Scan for the cell matching the given text and deliver its (x, y) coordinate at center. 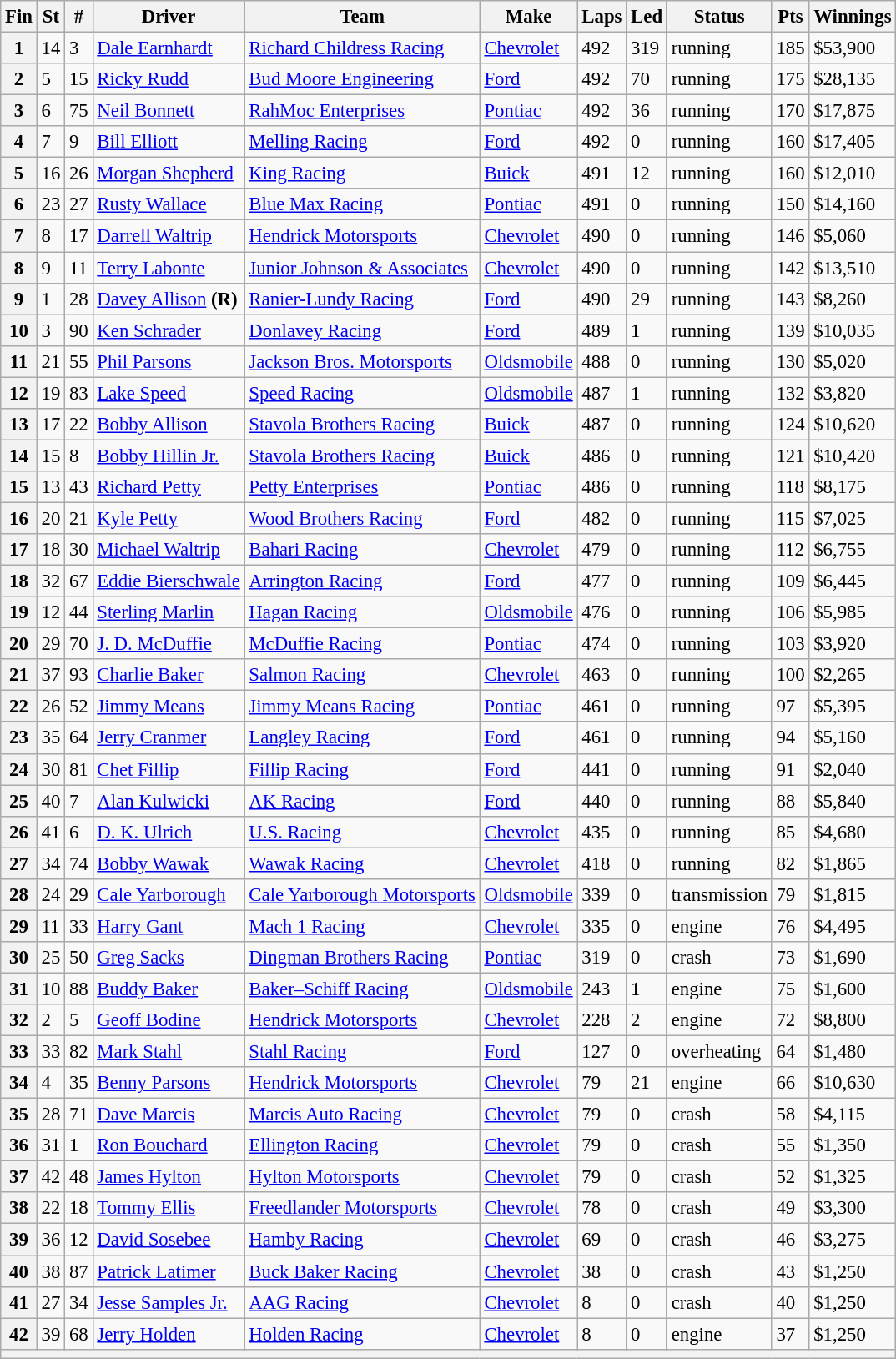
Dale Earnhardt (169, 48)
85 (791, 832)
Alan Kulwicki (169, 801)
Arrington Racing (362, 581)
106 (791, 612)
James Hylton (169, 1177)
$7,025 (853, 518)
$1,480 (853, 1052)
Chet Fillip (169, 769)
74 (78, 863)
170 (791, 111)
Pts (791, 17)
418 (602, 863)
139 (791, 330)
$6,755 (853, 550)
67 (78, 581)
David Sosebee (169, 1240)
Laps (602, 17)
Davey Allison (R) (169, 299)
Status (719, 17)
Led (647, 17)
$3,275 (853, 1240)
Fillip Racing (362, 769)
$2,265 (853, 675)
$17,875 (853, 111)
73 (791, 958)
83 (78, 393)
# (78, 17)
$4,495 (853, 926)
44 (78, 612)
441 (602, 769)
Tommy Ellis (169, 1209)
100 (791, 675)
243 (602, 989)
87 (78, 1271)
127 (602, 1052)
Ricky Rudd (169, 79)
transmission (719, 895)
142 (791, 268)
Blue Max Racing (362, 204)
477 (602, 581)
Junior Johnson & Associates (362, 268)
$1,865 (853, 863)
488 (602, 361)
335 (602, 926)
Buck Baker Racing (362, 1271)
132 (791, 393)
Darrell Waltrip (169, 236)
489 (602, 330)
$1,325 (853, 1177)
Phil Parsons (169, 361)
482 (602, 518)
90 (78, 330)
228 (602, 1020)
Jerry Holden (169, 1334)
Stahl Racing (362, 1052)
$10,035 (853, 330)
94 (791, 738)
474 (602, 644)
$12,010 (853, 174)
115 (791, 518)
$5,160 (853, 738)
$8,175 (853, 487)
AK Racing (362, 801)
$5,020 (853, 361)
$3,920 (853, 644)
Richard Childress Racing (362, 48)
$5,985 (853, 612)
Sterling Marlin (169, 612)
$1,815 (853, 895)
Make (529, 17)
Hamby Racing (362, 1240)
Morgan Shepherd (169, 174)
Langley Racing (362, 738)
Terry Labonte (169, 268)
71 (78, 1115)
Bahari Racing (362, 550)
76 (791, 926)
Hagan Racing (362, 612)
Bill Elliott (169, 142)
Ellington Racing (362, 1145)
Lake Speed (169, 393)
Jerry Cranmer (169, 738)
Freedlander Motorsports (362, 1209)
81 (78, 769)
Jesse Samples Jr. (169, 1302)
Cale Yarborough (169, 895)
175 (791, 79)
68 (78, 1334)
Salmon Racing (362, 675)
Donlavey Racing (362, 330)
49 (791, 1209)
St (50, 17)
Benny Parsons (169, 1083)
Fin (19, 17)
130 (791, 361)
Driver (169, 17)
78 (602, 1209)
$4,115 (853, 1115)
Holden Racing (362, 1334)
$5,395 (853, 707)
91 (791, 769)
Marcis Auto Racing (362, 1115)
$13,510 (853, 268)
Richard Petty (169, 487)
150 (791, 204)
$1,350 (853, 1145)
$6,445 (853, 581)
Mach 1 Racing (362, 926)
$2,040 (853, 769)
69 (602, 1240)
440 (602, 801)
48 (78, 1177)
Michael Waltrip (169, 550)
overheating (719, 1052)
Melling Racing (362, 142)
$28,135 (853, 79)
Bobby Allison (169, 425)
$8,260 (853, 299)
$1,600 (853, 989)
476 (602, 612)
$5,840 (853, 801)
D. K. Ulrich (169, 832)
$10,620 (853, 425)
Bobby Wawak (169, 863)
$3,820 (853, 393)
Bobby Hillin Jr. (169, 456)
$10,630 (853, 1083)
Harry Gant (169, 926)
Geoff Bodine (169, 1020)
118 (791, 487)
Jackson Bros. Motorsports (362, 361)
Jimmy Means Racing (362, 707)
Ron Bouchard (169, 1145)
Petty Enterprises (362, 487)
339 (602, 895)
143 (791, 299)
124 (791, 425)
Dave Marcis (169, 1115)
185 (791, 48)
$5,060 (853, 236)
$4,680 (853, 832)
Wawak Racing (362, 863)
Patrick Latimer (169, 1271)
50 (78, 958)
Rusty Wallace (169, 204)
109 (791, 581)
58 (791, 1115)
Mark Stahl (169, 1052)
$53,900 (853, 48)
Winnings (853, 17)
Cale Yarborough Motorsports (362, 895)
Dingman Brothers Racing (362, 958)
121 (791, 456)
King Racing (362, 174)
463 (602, 675)
Eddie Bierschwale (169, 581)
$8,800 (853, 1020)
93 (78, 675)
Neil Bonnett (169, 111)
435 (602, 832)
Jimmy Means (169, 707)
J. D. McDuffie (169, 644)
$10,420 (853, 456)
Charlie Baker (169, 675)
97 (791, 707)
146 (791, 236)
66 (791, 1083)
Speed Racing (362, 393)
$17,405 (853, 142)
Team (362, 17)
Baker–Schiff Racing (362, 989)
Kyle Petty (169, 518)
$14,160 (853, 204)
McDuffie Racing (362, 644)
Bud Moore Engineering (362, 79)
479 (602, 550)
RahMoc Enterprises (362, 111)
46 (791, 1240)
112 (791, 550)
$3,300 (853, 1209)
Ranier-Lundy Racing (362, 299)
$1,690 (853, 958)
AAG Racing (362, 1302)
Hylton Motorsports (362, 1177)
Wood Brothers Racing (362, 518)
U.S. Racing (362, 832)
Greg Sacks (169, 958)
Ken Schrader (169, 330)
Buddy Baker (169, 989)
103 (791, 644)
72 (791, 1020)
